Pinpoint the cell where the given text exists, returning its (x, y) midpoint coordinate. 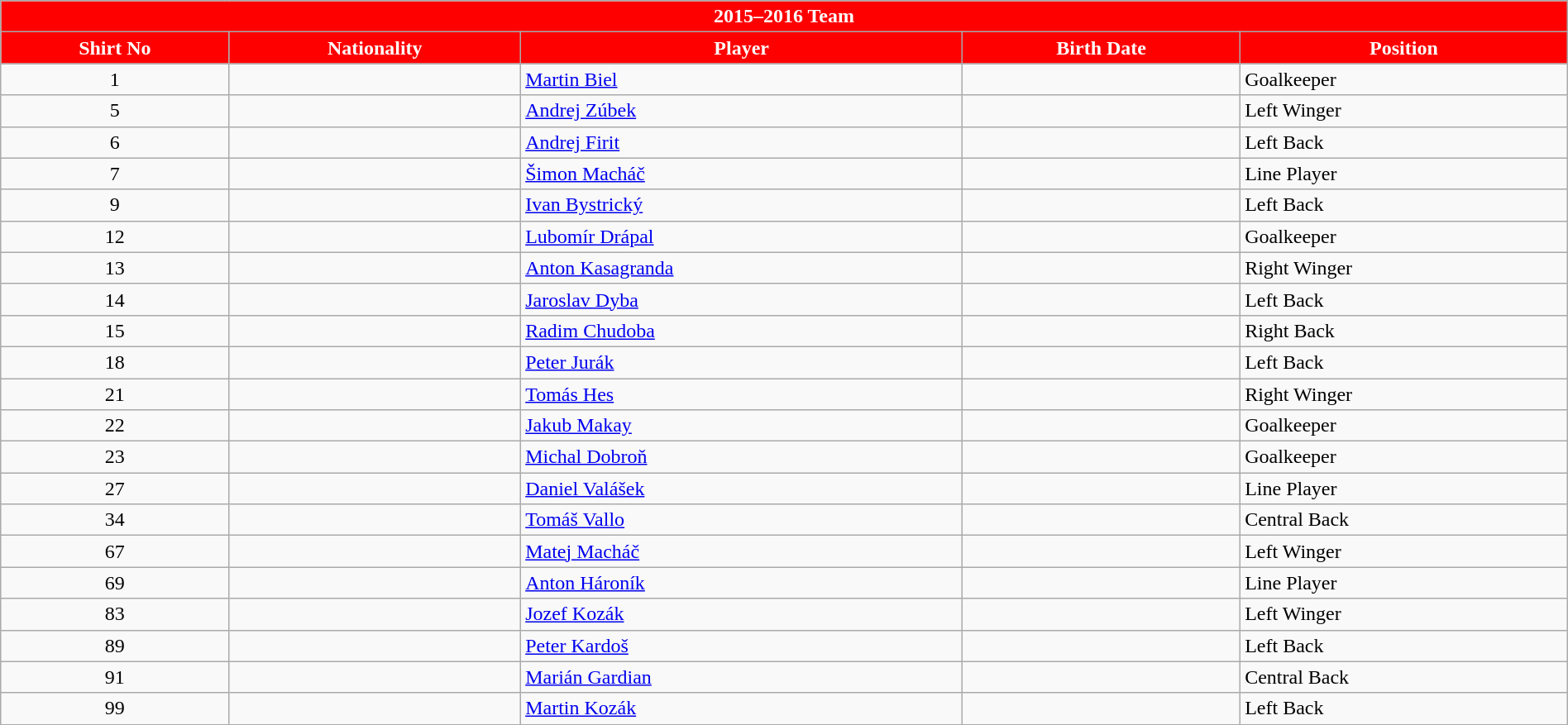
12 (115, 236)
Right Back (1404, 331)
6 (115, 142)
5 (115, 111)
14 (115, 299)
Michal Dobroň (742, 457)
22 (115, 426)
Birth Date (1102, 48)
Anton Kasagranda (742, 268)
Jozef Kozák (742, 614)
2015–2016 Team (784, 17)
23 (115, 457)
91 (115, 677)
Andrej Zúbek (742, 111)
Šimon Macháč (742, 174)
Andrej Firit (742, 142)
Lubomír Drápal (742, 236)
21 (115, 394)
Position (1404, 48)
Shirt No (115, 48)
Matej Macháč (742, 551)
Martin Biel (742, 79)
15 (115, 331)
18 (115, 362)
89 (115, 646)
Radim Chudoba (742, 331)
Anton Hároník (742, 583)
Peter Kardoš (742, 646)
67 (115, 551)
Player (742, 48)
27 (115, 489)
34 (115, 520)
Tomáš Vallo (742, 520)
1 (115, 79)
Daniel Valášek (742, 489)
Marián Gardian (742, 677)
83 (115, 614)
Nationality (375, 48)
Jaroslav Dyba (742, 299)
Peter Jurák (742, 362)
7 (115, 174)
99 (115, 708)
9 (115, 205)
13 (115, 268)
Martin Kozák (742, 708)
Ivan Bystrický (742, 205)
69 (115, 583)
Tomás Hes (742, 394)
Jakub Makay (742, 426)
